Provide the (x, y) coordinate of the cell's center where the given text is located.  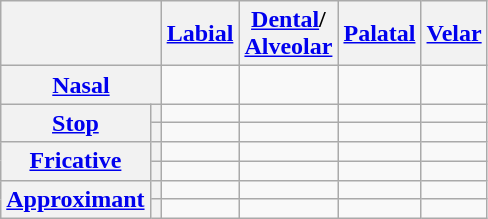
Nasal (81, 85)
Palatal (380, 34)
Dental/Alveolar (288, 34)
Stop (76, 123)
Approximant (76, 199)
Velar (454, 34)
Labial (200, 34)
Fricative (76, 161)
